Identify which cell holds the provided text, then report its [x, y] central coordinate. 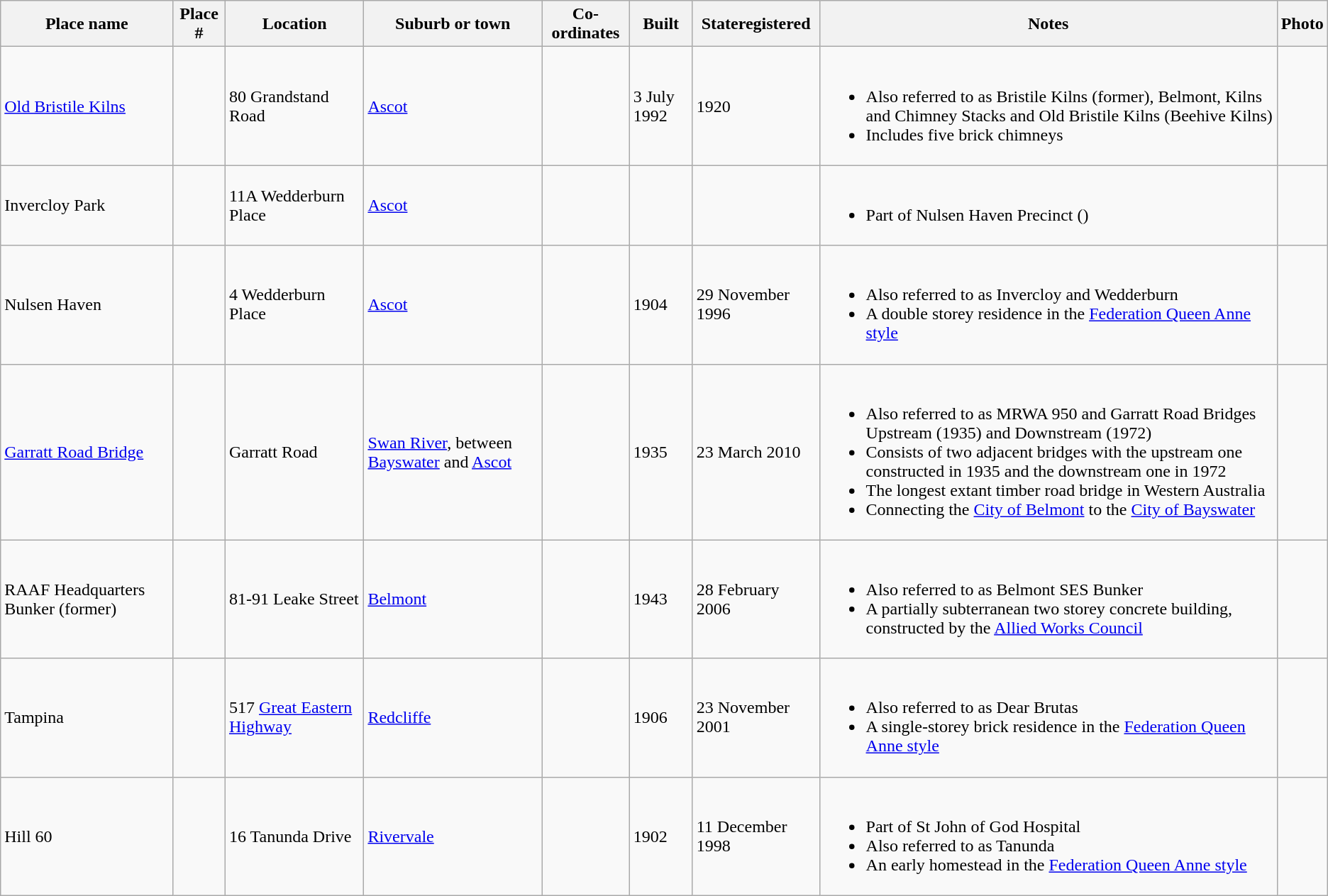
Location [294, 24]
1904 [661, 305]
Rivervale [453, 836]
11 December 1998 [756, 836]
Notes [1048, 24]
1935 [661, 452]
Stateregistered [756, 24]
RAAF Headquarters Bunker (former) [87, 599]
Co-ordinates [586, 24]
Place name [87, 24]
1906 [661, 718]
Built [661, 24]
Also referred to as Belmont SES BunkerA partially subterranean two storey concrete building, constructed by the Allied Works Council [1048, 599]
Place # [199, 24]
11A Wedderburn Place [294, 206]
Suburb or town [453, 24]
3 July 1992 [661, 106]
1943 [661, 599]
Belmont [453, 599]
Tampina [87, 718]
Also referred to as Bristile Kilns (former), Belmont, Kilns and Chimney Stacks and Old Bristile Kilns (Beehive Kilns)Includes five brick chimneys [1048, 106]
4 Wedderburn Place [294, 305]
Swan River, between Bayswater and Ascot [453, 452]
Garratt Road [294, 452]
Garratt Road Bridge [87, 452]
517 Great Eastern Highway [294, 718]
28 February 2006 [756, 599]
Also referred to as Invercloy and WedderburnA double storey residence in the Federation Queen Anne style [1048, 305]
1902 [661, 836]
81-91 Leake Street [294, 599]
Photo [1302, 24]
23 November 2001 [756, 718]
1920 [756, 106]
Old Bristile Kilns [87, 106]
23 March 2010 [756, 452]
16 Tanunda Drive [294, 836]
Nulsen Haven [87, 305]
29 November 1996 [756, 305]
Hill 60 [87, 836]
Part of Nulsen Haven Precinct () [1048, 206]
80 Grandstand Road [294, 106]
Redcliffe [453, 718]
Invercloy Park [87, 206]
Also referred to as Dear BrutasA single-storey brick residence in the Federation Queen Anne style [1048, 718]
Part of St John of God HospitalAlso referred to as TanundaAn early homestead in the Federation Queen Anne style [1048, 836]
